Output the (x, y) coordinate of the center of the cell containing the given text.  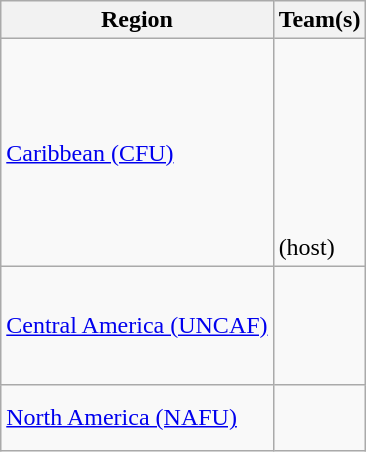
Caribbean (CFU) (137, 152)
(host) (320, 152)
North America (NAFU) (137, 418)
Team(s) (320, 20)
Region (137, 20)
Central America (UNCAF) (137, 326)
